Pinpoint the cell where the given text exists, returning its [X, Y] midpoint coordinate. 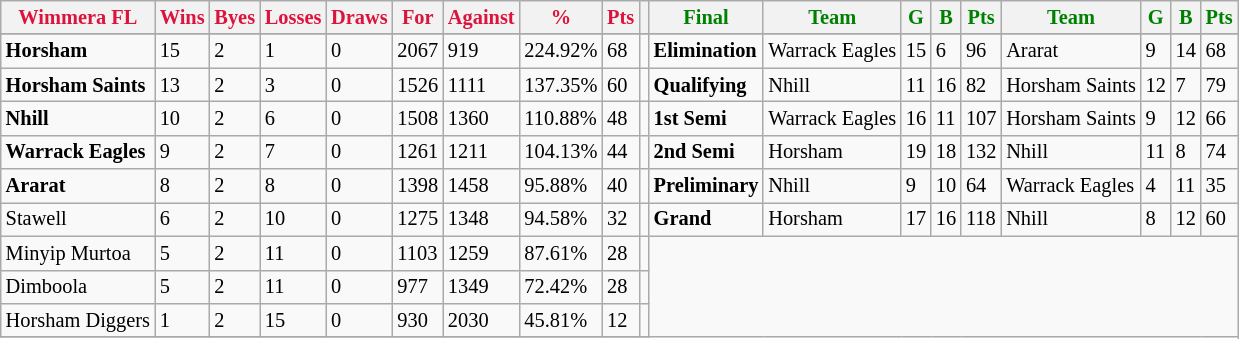
79 [1220, 85]
64 [981, 186]
977 [418, 287]
1259 [482, 253]
1103 [418, 253]
2nd Semi [706, 152]
Qualifying [706, 85]
224.92% [560, 51]
118 [981, 219]
96 [981, 51]
1261 [418, 152]
For [418, 17]
Horsham Diggers [78, 320]
95.88% [560, 186]
2030 [482, 320]
44 [620, 152]
13 [182, 85]
1349 [482, 287]
48 [620, 118]
Losses [293, 17]
17 [916, 219]
Minyip Murtoa [78, 253]
1508 [418, 118]
3 [293, 85]
94.58% [560, 219]
18 [946, 152]
Elimination [706, 51]
14 [1186, 51]
1st Semi [706, 118]
1275 [418, 219]
Dimboola [78, 287]
Draws [359, 17]
45.81% [560, 320]
1458 [482, 186]
66 [1220, 118]
Preliminary [706, 186]
930 [418, 320]
132 [981, 152]
82 [981, 85]
1526 [418, 85]
Byes [234, 17]
87.61% [560, 253]
104.13% [560, 152]
Grand [706, 219]
Against [482, 17]
1348 [482, 219]
74 [1220, 152]
72.42% [560, 287]
919 [482, 51]
1111 [482, 85]
% [560, 17]
40 [620, 186]
4 [1156, 186]
Final [706, 17]
1360 [482, 118]
Wins [182, 17]
1211 [482, 152]
35 [1220, 186]
32 [620, 219]
137.35% [560, 85]
110.88% [560, 118]
107 [981, 118]
Stawell [78, 219]
1398 [418, 186]
2067 [418, 51]
Wimmera FL [78, 17]
19 [916, 152]
